Determine the [X, Y] coordinate at the center of the cell enclosing the given text.  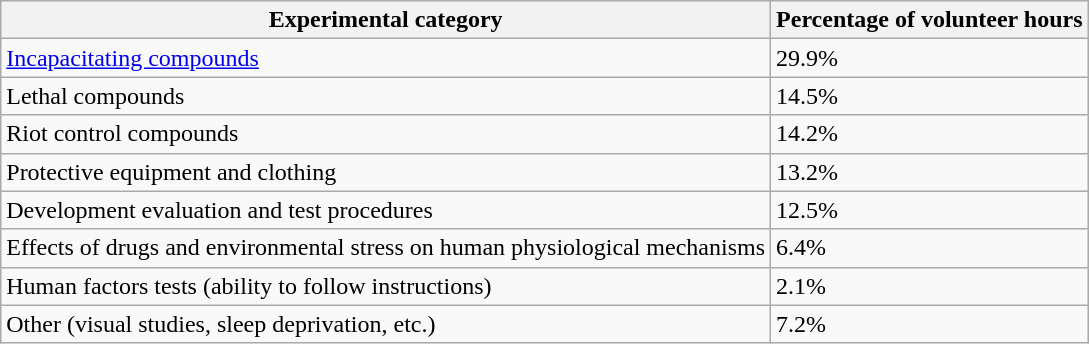
Development evaluation and test procedures [386, 210]
14.5% [930, 96]
6.4% [930, 248]
Experimental category [386, 20]
12.5% [930, 210]
29.9% [930, 58]
Lethal compounds [386, 96]
Percentage of volunteer hours [930, 20]
Protective equipment and clothing [386, 172]
14.2% [930, 134]
Effects of drugs and environmental stress on human physiological mechanisms [386, 248]
13.2% [930, 172]
Other (visual studies, sleep deprivation, etc.) [386, 324]
Human factors tests (ability to follow instructions) [386, 286]
Riot control compounds [386, 134]
Incapacitating compounds [386, 58]
7.2% [930, 324]
2.1% [930, 286]
